Determine the [x, y] coordinate at the center of the cell enclosing the given text.  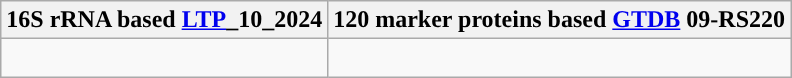
120 marker proteins based GTDB 09-RS220 [560, 20]
16S rRNA based LTP_10_2024 [164, 20]
